For the text-containing cell, return its midpoint in [x, y] coordinate format. 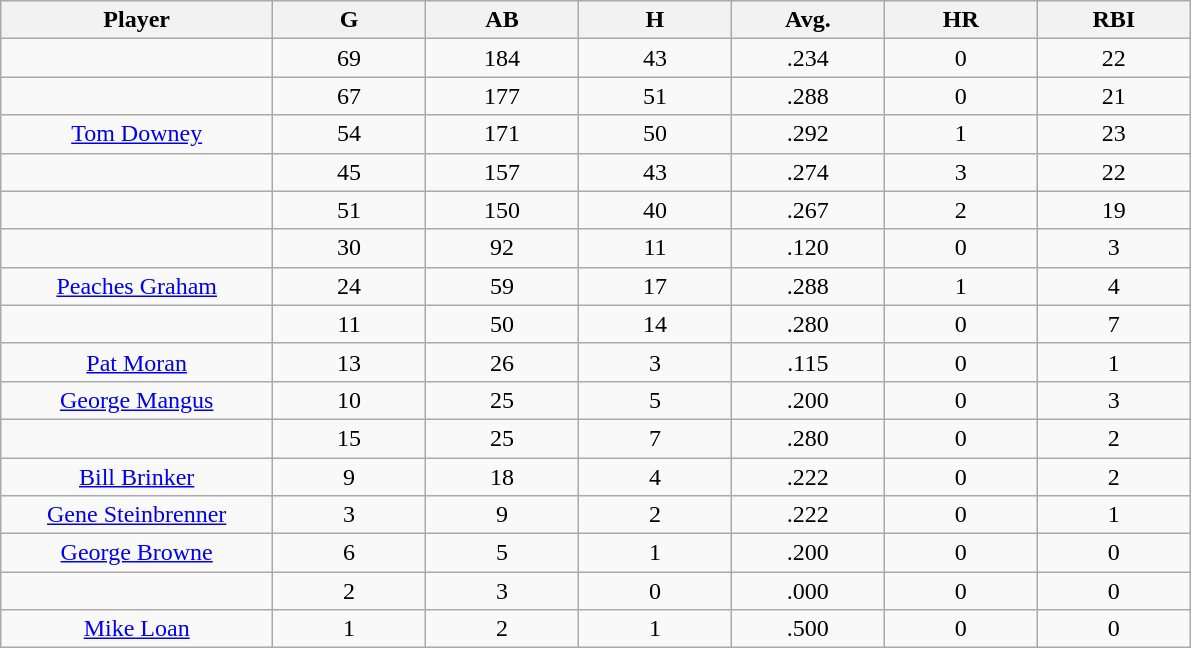
19 [1114, 210]
G [350, 20]
13 [350, 362]
23 [1114, 134]
30 [350, 248]
.120 [808, 248]
45 [350, 172]
.274 [808, 172]
14 [654, 324]
17 [654, 286]
15 [350, 438]
Gene Steinbrenner [137, 515]
40 [654, 210]
21 [1114, 96]
24 [350, 286]
157 [502, 172]
Player [137, 20]
Peaches Graham [137, 286]
George Browne [137, 553]
.000 [808, 591]
54 [350, 134]
.267 [808, 210]
92 [502, 248]
Bill Brinker [137, 477]
150 [502, 210]
18 [502, 477]
67 [350, 96]
.115 [808, 362]
AB [502, 20]
Mike Loan [137, 629]
Pat Moran [137, 362]
6 [350, 553]
26 [502, 362]
69 [350, 58]
RBI [1114, 20]
HR [960, 20]
.234 [808, 58]
177 [502, 96]
Avg. [808, 20]
.292 [808, 134]
Tom Downey [137, 134]
184 [502, 58]
171 [502, 134]
H [654, 20]
George Mangus [137, 400]
10 [350, 400]
59 [502, 286]
.500 [808, 629]
